Detect which cell encompasses the target text, then output its (X, Y) center coordinate. 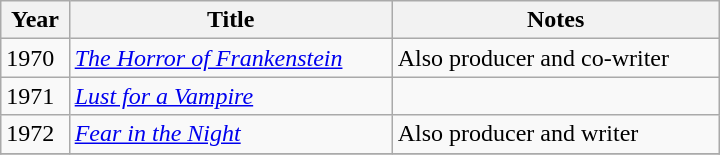
Notes (556, 20)
Also producer and co-writer (556, 58)
Also producer and writer (556, 134)
Year (35, 20)
1972 (35, 134)
Fear in the Night (230, 134)
1971 (35, 96)
Lust for a Vampire (230, 96)
1970 (35, 58)
The Horror of Frankenstein (230, 58)
Title (230, 20)
